Capture the cell that displays the provided text and extract its (X, Y) central coordinate. 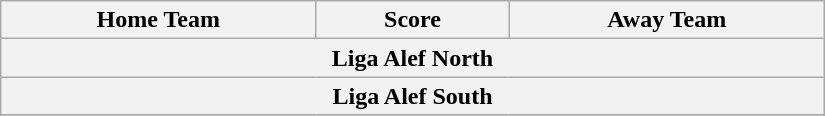
Away Team (666, 20)
Home Team (158, 20)
Score (412, 20)
Liga Alef North (413, 58)
Liga Alef South (413, 96)
